Locate the cell with the specified text and output its (x, y) center coordinate. 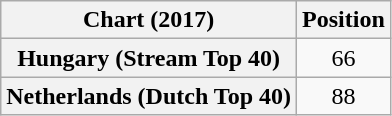
88 (344, 96)
Chart (2017) (149, 20)
Netherlands (Dutch Top 40) (149, 96)
66 (344, 58)
Hungary (Stream Top 40) (149, 58)
Position (344, 20)
